Determine the (x, y) coordinate at the center of the cell enclosing the given text.  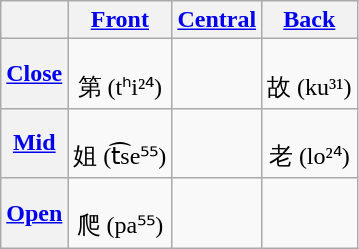
爬 (pa⁵⁵) (120, 213)
Central (217, 20)
故 (ku³¹) (310, 74)
第 (tʰi²⁴) (120, 74)
Mid (34, 143)
姐 (t͡se⁵⁵) (120, 143)
Back (310, 20)
Front (120, 20)
老 (lo²⁴) (310, 143)
Close (34, 74)
Open (34, 213)
